Pinpoint the cell where the given text exists, returning its (x, y) midpoint coordinate. 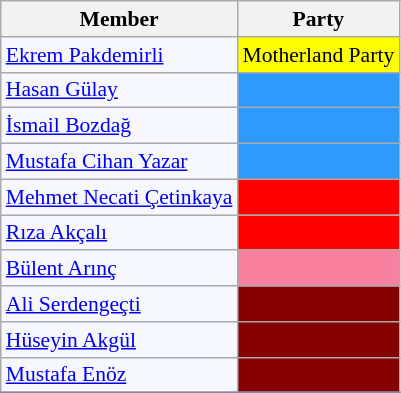
Bülent Arınç (120, 269)
Ali Serdengeçti (120, 304)
Ekrem Pakdemirli (120, 55)
Member (120, 19)
Motherland Party (318, 55)
Mehmet Necati Çetinkaya (120, 197)
Hüseyin Akgül (120, 340)
Rıza Akçalı (120, 233)
Hasan Gülay (120, 90)
Mustafa Enöz (120, 375)
İsmail Bozdağ (120, 126)
Mustafa Cihan Yazar (120, 162)
Party (318, 19)
